Capture the cell that displays the provided text and extract its (X, Y) central coordinate. 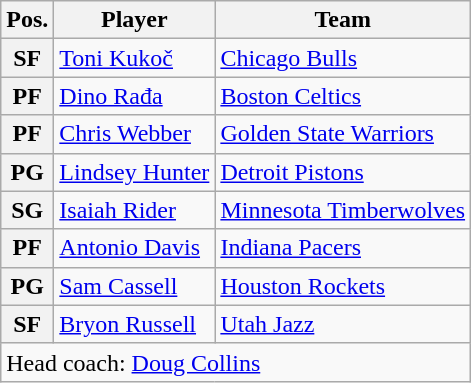
Golden State Warriors (343, 134)
Sam Cassell (134, 286)
Indiana Pacers (343, 248)
Lindsey Hunter (134, 172)
Antonio Davis (134, 248)
Utah Jazz (343, 324)
Dino Rađa (134, 96)
Player (134, 20)
Head coach: Doug Collins (236, 362)
Isaiah Rider (134, 210)
Minnesota Timberwolves (343, 210)
Boston Celtics (343, 96)
Houston Rockets (343, 286)
SG (28, 210)
Chris Webber (134, 134)
Team (343, 20)
Bryon Russell (134, 324)
Toni Kukoč (134, 58)
Chicago Bulls (343, 58)
Pos. (28, 20)
Detroit Pistons (343, 172)
